Detect which cell encompasses the target text, then output its (x, y) center coordinate. 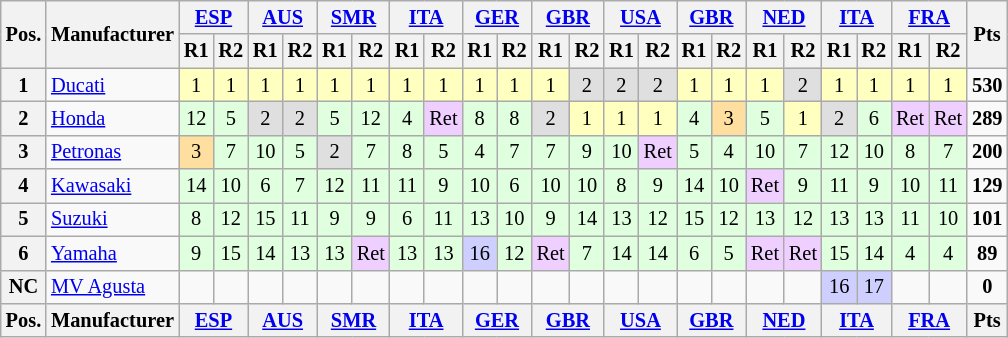
Petronas (112, 152)
Kawasaki (112, 186)
200 (987, 152)
NC (24, 287)
MV Agusta (112, 287)
Honda (112, 118)
289 (987, 118)
129 (987, 186)
Suzuki (112, 219)
530 (987, 85)
0 (987, 287)
Ducati (112, 85)
Yamaha (112, 253)
17 (874, 287)
101 (987, 219)
89 (987, 253)
